Search for the cell housing the specified text and yield its (X, Y) center coordinate. 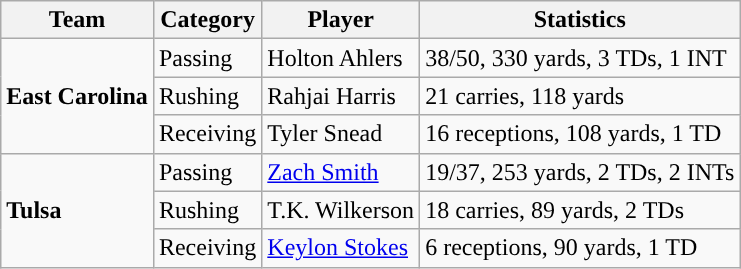
18 carries, 89 yards, 2 TDs (580, 210)
Statistics (580, 20)
21 carries, 118 yards (580, 96)
6 receptions, 90 yards, 1 TD (580, 248)
Zach Smith (341, 172)
Category (207, 20)
T.K. Wilkerson (341, 210)
Tyler Snead (341, 134)
38/50, 330 yards, 3 TDs, 1 INT (580, 58)
Team (78, 20)
Rahjai Harris (341, 96)
Player (341, 20)
Keylon Stokes (341, 248)
East Carolina (78, 96)
Tulsa (78, 210)
Holton Ahlers (341, 58)
19/37, 253 yards, 2 TDs, 2 INTs (580, 172)
16 receptions, 108 yards, 1 TD (580, 134)
